Detect which cell encompasses the target text, then output its [x, y] center coordinate. 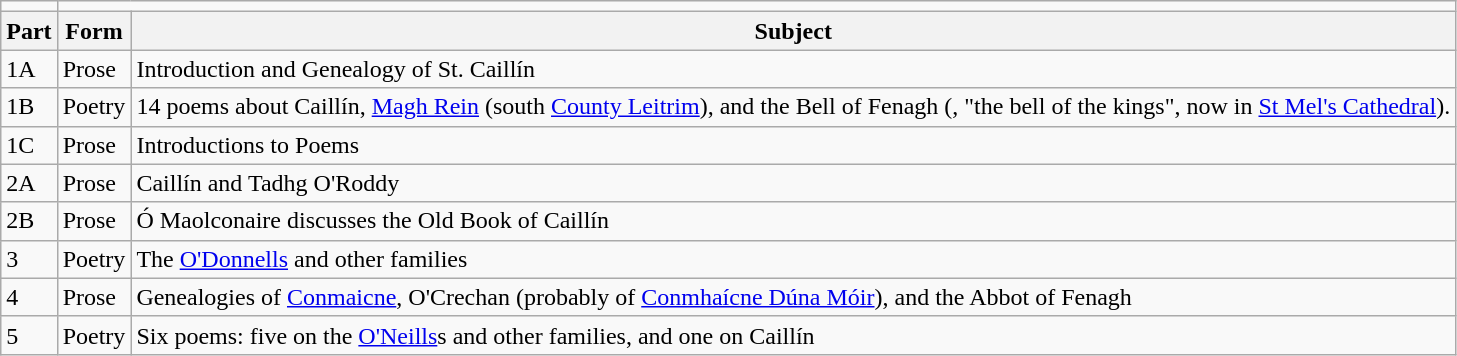
2B [29, 221]
Genealogies of Conmaicne, O'Crechan (probably of Conmhaícne Dúna Móir), and the Abbot of Fenagh [794, 297]
3 [29, 259]
2A [29, 183]
Six poems: five on the O'Neillss and other families, and one on Caillín [794, 335]
Ó Maolconaire discusses the Old Book of Caillín [794, 221]
Introductions to Poems [794, 145]
5 [29, 335]
1C [29, 145]
1A [29, 69]
1B [29, 107]
14 poems about Caillín, Magh Rein (south County Leitrim), and the Bell of Fenagh (, "the bell of the kings", now in St Mel's Cathedral). [794, 107]
Subject [794, 31]
Part [29, 31]
Form [94, 31]
Caillín and Tadhg O'Roddy [794, 183]
4 [29, 297]
The O'Donnells and other families [794, 259]
Introduction and Genealogy of St. Caillín [794, 69]
